Pinpoint the cell where the given text exists, returning its (X, Y) midpoint coordinate. 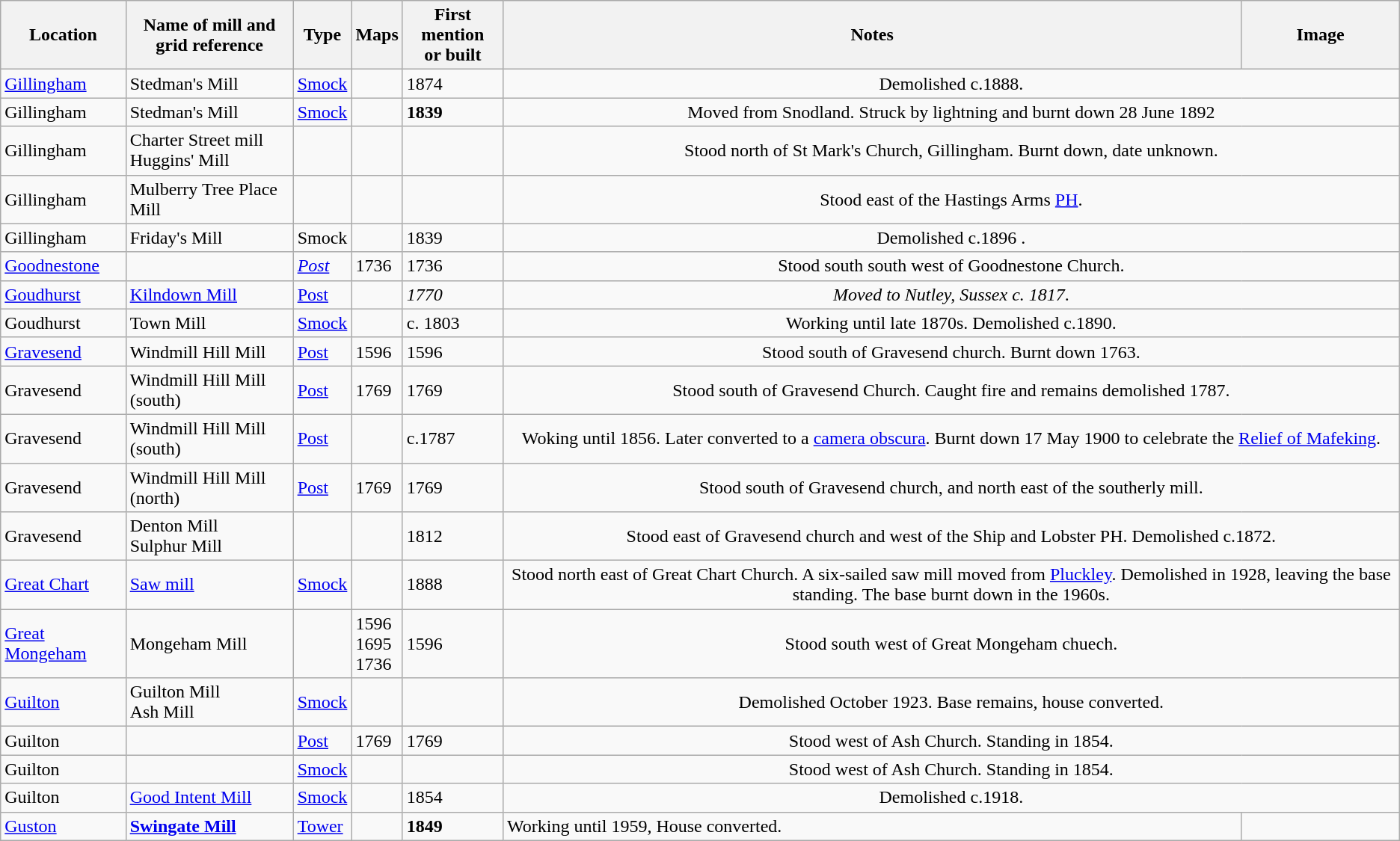
Notes (872, 35)
1888 (452, 585)
Location (63, 35)
Windmill Hill Mill (209, 351)
Stood east of the Hastings Arms PH. (951, 199)
Tower (322, 826)
Denton MillSulphur Mill (209, 537)
Windmill Hill Mill (north) (209, 487)
1849 (452, 826)
Woking until 1856. Later converted to a camera obscura. Burnt down 17 May 1900 to celebrate the Relief of Mafeking. (951, 438)
1770 (452, 295)
Moved from Snodland. Struck by lightning and burnt down 28 June 1892 (951, 112)
Swingate Mill (209, 826)
c. 1803 (452, 323)
Stood north of St Mark's Church, Gillingham. Burnt down, date unknown. (951, 151)
Working until late 1870s. Demolished c.1890. (951, 323)
Working until 1959, House converted. (872, 826)
c.1787 (452, 438)
Moved to Nutley, Sussex c. 1817. (951, 295)
Charter Street millHuggins' Mill (209, 151)
1812 (452, 537)
Image (1321, 35)
Stood south south west of Goodnestone Church. (951, 266)
Friday's Mill (209, 238)
159616951736 (377, 644)
Stood south of Gravesend church, and north east of the southerly mill. (951, 487)
Demolished c.1888. (951, 84)
Demolished c.1896 . (951, 238)
Maps (377, 35)
Great Chart (63, 585)
Kilndown Mill (209, 295)
Saw mill (209, 585)
Goodnestone (63, 266)
Stood south of Gravesend Church. Caught fire and remains demolished 1787. (951, 390)
Stood east of Gravesend church and west of the Ship and Lobster PH. Demolished c.1872. (951, 537)
Guston (63, 826)
Stood south west of Great Mongeham chuech. (951, 644)
Mulberry Tree Place Mill (209, 199)
Stood south of Gravesend church. Burnt down 1763. (951, 351)
1854 (452, 798)
Good Intent Mill (209, 798)
Name of mill andgrid reference (209, 35)
Great Mongeham (63, 644)
Mongeham Mill (209, 644)
Guilton Mill Ash Mill (209, 703)
Demolished October 1923. Base remains, house converted. (951, 703)
Demolished c.1918. (951, 798)
Town Mill (209, 323)
1874 (452, 84)
First mentionor built (452, 35)
Type (322, 35)
